Determine the [X, Y] coordinate at the center of the cell enclosing the given text.  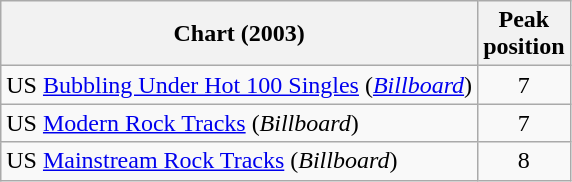
US Modern Rock Tracks (Billboard) [240, 123]
US Mainstream Rock Tracks (Billboard) [240, 161]
Peakposition [524, 34]
US Bubbling Under Hot 100 Singles (Billboard) [240, 85]
Chart (2003) [240, 34]
8 [524, 161]
